For the text-containing cell, return its midpoint in (x, y) coordinate format. 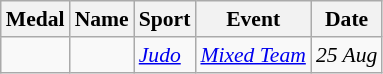
Judo (165, 55)
Sport (165, 19)
Event (252, 19)
Name (102, 19)
25 Aug (347, 55)
Date (347, 19)
Medal (36, 19)
Mixed Team (252, 55)
